Extract the (X, Y) coordinate from the center of the cell holding the provided text.  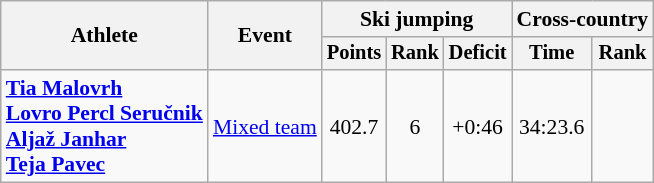
Event (265, 36)
Tia MalovrhLovro Percl SeručnikAljaž JanharTeja Pavec (104, 126)
+0:46 (478, 126)
Time (552, 54)
Deficit (478, 54)
6 (415, 126)
Mixed team (265, 126)
Athlete (104, 36)
Ski jumping (417, 19)
34:23.6 (552, 126)
Points (354, 54)
Cross-country (583, 19)
402.7 (354, 126)
